Identify which cell holds the provided text, then report its (X, Y) central coordinate. 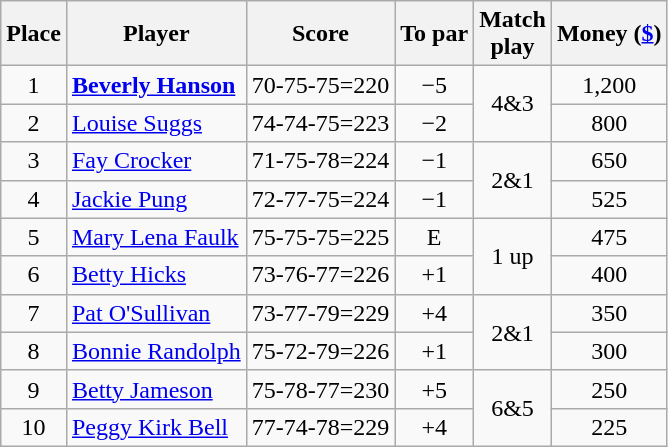
350 (609, 313)
1,200 (609, 85)
−2 (434, 123)
75-72-79=226 (320, 351)
Mary Lena Faulk (156, 237)
75-75-75=225 (320, 237)
+5 (434, 389)
800 (609, 123)
Beverly Hanson (156, 85)
6&5 (513, 408)
4&3 (513, 104)
Place (34, 34)
525 (609, 199)
Pat O'Sullivan (156, 313)
73-77-79=229 (320, 313)
To par (434, 34)
2 (34, 123)
3 (34, 161)
1 up (513, 256)
300 (609, 351)
73-76-77=226 (320, 275)
Betty Hicks (156, 275)
6 (34, 275)
10 (34, 427)
Money ($) (609, 34)
Fay Crocker (156, 161)
Betty Jameson (156, 389)
4 (34, 199)
−5 (434, 85)
Matchplay (513, 34)
Louise Suggs (156, 123)
Peggy Kirk Bell (156, 427)
9 (34, 389)
74-74-75=223 (320, 123)
400 (609, 275)
225 (609, 427)
Jackie Pung (156, 199)
72-77-75=224 (320, 199)
650 (609, 161)
475 (609, 237)
250 (609, 389)
70-75-75=220 (320, 85)
Score (320, 34)
Bonnie Randolph (156, 351)
71-75-78=224 (320, 161)
5 (34, 237)
1 (34, 85)
75-78-77=230 (320, 389)
8 (34, 351)
7 (34, 313)
Player (156, 34)
77-74-78=229 (320, 427)
E (434, 237)
